Return the (x, y) coordinate for the center point of the cell that contains the specified text.  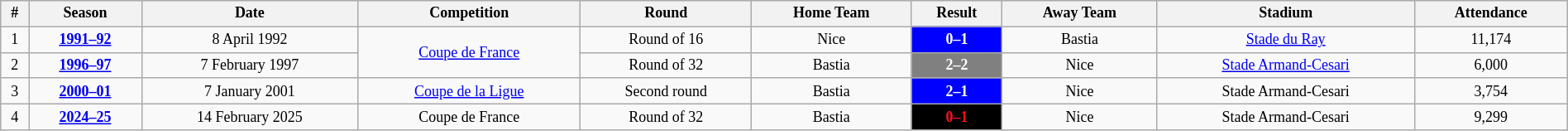
6,000 (1490, 65)
1991–92 (84, 40)
# (15, 13)
Stade du Ray (1286, 40)
1996–97 (84, 65)
2–2 (957, 65)
Attendance (1490, 13)
Coupe de la Ligue (469, 91)
9,299 (1490, 116)
2–1 (957, 91)
8 April 1992 (250, 40)
Date (250, 13)
4 (15, 116)
Second round (667, 91)
11,174 (1490, 40)
3 (15, 91)
2000–01 (84, 91)
Stadium (1286, 13)
Round of 16 (667, 40)
14 February 2025 (250, 116)
2 (15, 65)
1 (15, 40)
Round (667, 13)
3,754 (1490, 91)
Away Team (1080, 13)
Result (957, 13)
7 January 2001 (250, 91)
7 February 1997 (250, 65)
Home Team (832, 13)
Competition (469, 13)
2024–25 (84, 116)
Season (84, 13)
